Pinpoint the cell where the given text exists, returning its (X, Y) midpoint coordinate. 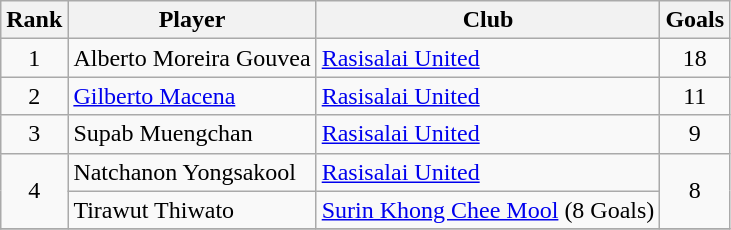
18 (695, 58)
Supab Muengchan (192, 134)
Gilberto Macena (192, 96)
Tirawut Thiwato (192, 210)
Alberto Moreira Gouvea (192, 58)
1 (34, 58)
Club (488, 20)
3 (34, 134)
8 (695, 191)
Rank (34, 20)
9 (695, 134)
4 (34, 191)
11 (695, 96)
Player (192, 20)
2 (34, 96)
Goals (695, 20)
Surin Khong Chee Mool (8 Goals) (488, 210)
Natchanon Yongsakool (192, 172)
